Capture the cell that displays the provided text and extract its (x, y) central coordinate. 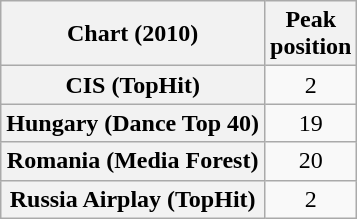
Russia Airplay (TopHit) (133, 199)
Peakposition (311, 34)
Romania (Media Forest) (133, 161)
Hungary (Dance Top 40) (133, 123)
20 (311, 161)
Chart (2010) (133, 34)
19 (311, 123)
CIS (TopHit) (133, 85)
